Search for the cell housing the specified text and yield its [x, y] center coordinate. 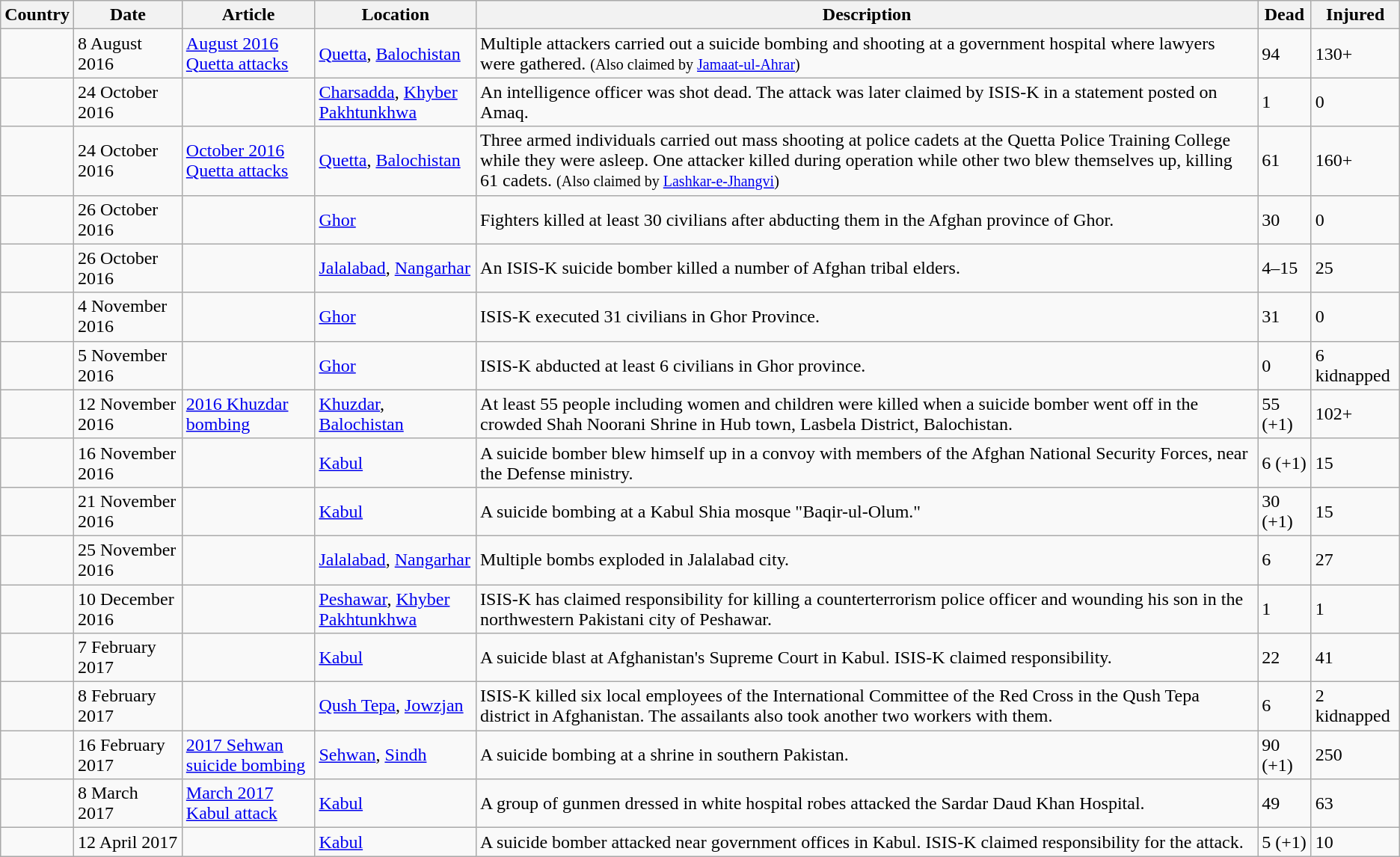
5 November 2016 [127, 365]
10 December 2016 [127, 609]
2 kidnapped [1355, 706]
21 November 2016 [127, 512]
6 (+1) [1285, 462]
A suicide bombing at a Kabul Shia mosque "Baqir-ul-Olum." [868, 512]
A suicide bomber attacked near government offices in Kabul. ISIS-K claimed responsibility for the attack. [868, 842]
10 [1355, 842]
160+ [1355, 161]
27 [1355, 559]
2017 Sehwan suicide bombing [248, 755]
94 [1285, 54]
ISIS-K executed 31 civilians in Ghor Province. [868, 317]
Sehwan, Sindh [396, 755]
31 [1285, 317]
16 February 2017 [127, 755]
ISIS-K has claimed responsibility for killing a counterterrorism police officer and wounding his son in the northwestern Pakistani city of Peshawar. [868, 609]
Description [868, 15]
25 [1355, 268]
4–15 [1285, 268]
A suicide bombing at a shrine in southern Pakistan. [868, 755]
6 kidnapped [1355, 365]
22 [1285, 658]
March 2017 Kabul attack [248, 803]
Date [127, 15]
A suicide blast at Afghanistan's Supreme Court in Kabul. ISIS-K claimed responsibility. [868, 658]
Khuzdar, Balochistan [396, 414]
5 (+1) [1285, 842]
Multiple bombs exploded in Jalalabad city. [868, 559]
16 November 2016 [127, 462]
Article [248, 15]
49 [1285, 803]
Dead [1285, 15]
Fighters killed at least 30 civilians after abducting them in the Afghan province of Ghor. [868, 220]
Multiple attackers carried out a suicide bombing and shooting at a government hospital where lawyers were gathered. (Also claimed by Jamaat-ul-Ahrar) [868, 54]
250 [1355, 755]
130+ [1355, 54]
ISIS-K abducted at least 6 civilians in Ghor province. [868, 365]
An intelligence officer was shot dead. The attack was later claimed by ISIS-K in a statement posted on Amaq. [868, 102]
2016 Khuzdar bombing [248, 414]
25 November 2016 [127, 559]
7 February 2017 [127, 658]
55 (+1) [1285, 414]
Country [37, 15]
Location [396, 15]
12 April 2017 [127, 842]
30 (+1) [1285, 512]
Peshawar, Khyber Pakhtunkhwa [396, 609]
Qush Tepa, Jowzjan [396, 706]
63 [1355, 803]
102+ [1355, 414]
90 (+1) [1285, 755]
8 February 2017 [127, 706]
41 [1355, 658]
4 November 2016 [127, 317]
8 August 2016 [127, 54]
8 March 2017 [127, 803]
61 [1285, 161]
An ISIS-K suicide bomber killed a number of Afghan tribal elders. [868, 268]
A suicide bomber blew himself up in a convoy with members of the Afghan National Security Forces, near the Defense ministry. [868, 462]
12 November 2016 [127, 414]
October 2016 Quetta attacks [248, 161]
A group of gunmen dressed in white hospital robes attacked the Sardar Daud Khan Hospital. [868, 803]
Injured [1355, 15]
August 2016 Quetta attacks [248, 54]
30 [1285, 220]
Charsadda, Khyber Pakhtunkhwa [396, 102]
